Find where the given text appears and provide that cell's center as (x, y) coordinate. 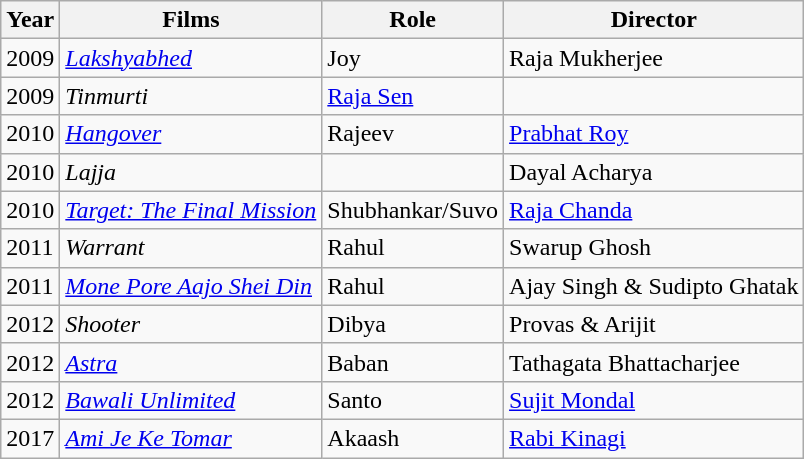
Mone Pore Aajo Shei Din (191, 286)
Tathagata Bhattacharjee (654, 362)
Provas & Arijit (654, 324)
Year (30, 20)
Warrant (191, 248)
Lajja (191, 172)
Ami Je Ke Tomar (191, 438)
2017 (30, 438)
Swarup Ghosh (654, 248)
Dayal Acharya (654, 172)
Raja Chanda (654, 210)
Rabi Kinagi (654, 438)
Hangover (191, 134)
Films (191, 20)
Director (654, 20)
Ajay Singh & Sudipto Ghatak (654, 286)
Target: The Final Mission (191, 210)
Dibya (413, 324)
Astra (191, 362)
Bawali Unlimited (191, 400)
Santo (413, 400)
Shooter (191, 324)
Baban (413, 362)
Joy (413, 58)
Tinmurti (191, 96)
Sujit Mondal (654, 400)
Role (413, 20)
Raja Sen (413, 96)
Raja Mukherjee (654, 58)
Rajeev (413, 134)
Lakshyabhed (191, 58)
Shubhankar/Suvo (413, 210)
Prabhat Roy (654, 134)
Akaash (413, 438)
